Determine the (X, Y) coordinate at the center of the cell enclosing the given text.  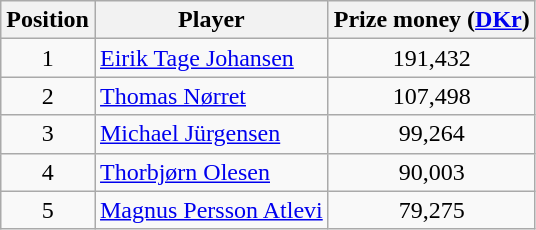
Player (211, 20)
Eirik Tage Johansen (211, 58)
90,003 (432, 172)
79,275 (432, 210)
4 (48, 172)
99,264 (432, 134)
Thorbjørn Olesen (211, 172)
107,498 (432, 96)
Thomas Nørret (211, 96)
Prize money (DKr) (432, 20)
Position (48, 20)
Magnus Persson Atlevi (211, 210)
191,432 (432, 58)
5 (48, 210)
Michael Jürgensen (211, 134)
2 (48, 96)
1 (48, 58)
3 (48, 134)
